Detect which cell encompasses the target text, then output its [X, Y] center coordinate. 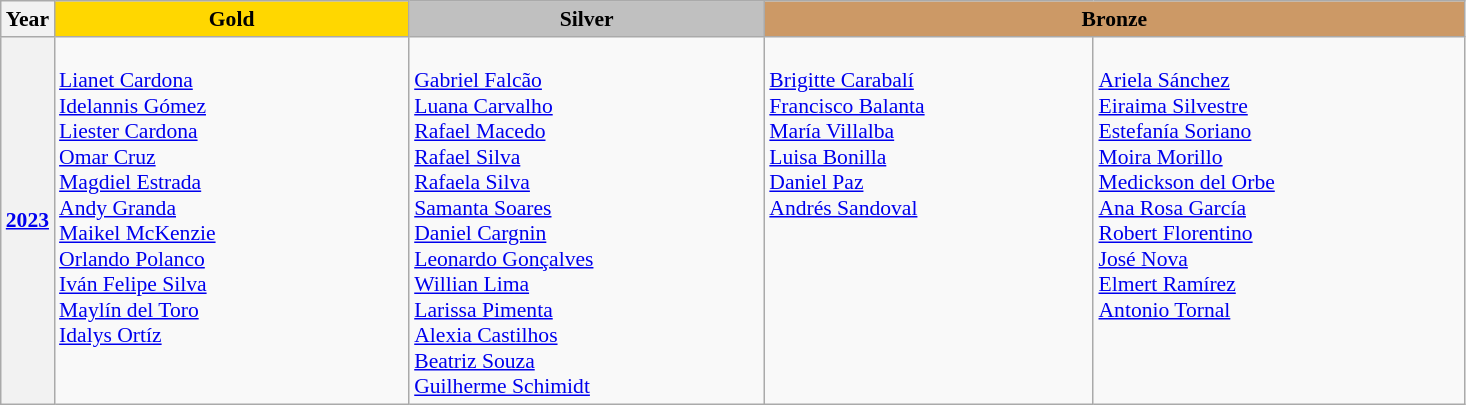
Silver [586, 19]
Year [28, 19]
Gold [232, 19]
Brigitte CarabalíFrancisco BalantaMaría VillalbaLuisa BonillaDaniel PazAndrés Sandoval [928, 220]
Bronze [1114, 19]
2023 [28, 220]
Ariela SánchezEiraima SilvestreEstefanía SorianoMoira MorilloMedickson del OrbeAna Rosa GarcíaRobert FlorentinoJosé NovaElmert RamírezAntonio Tornal [1278, 220]
